Pinpoint the cell where the given text exists, returning its [X, Y] midpoint coordinate. 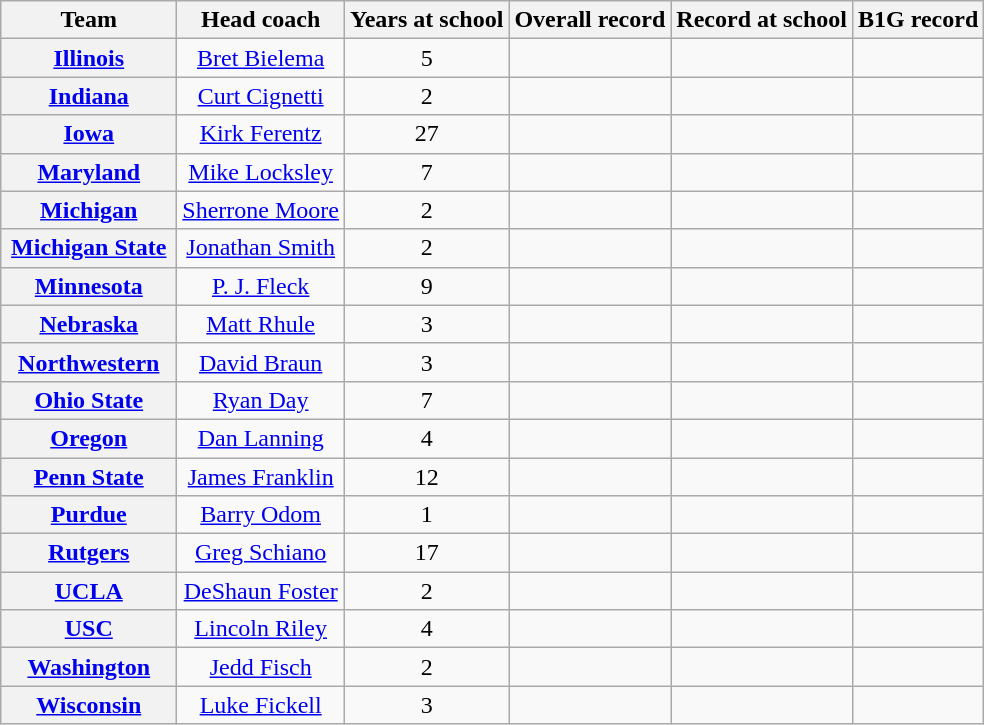
Team [89, 20]
David Braun [261, 362]
Purdue [89, 515]
Oregon [89, 438]
Indiana [89, 96]
Rutgers [89, 553]
Head coach [261, 20]
Luke Fickell [261, 705]
Ohio State [89, 400]
Dan Lanning [261, 438]
Michigan State [89, 248]
UCLA [89, 591]
Minnesota [89, 286]
Jonathan Smith [261, 248]
B1G record [918, 20]
Jedd Fisch [261, 667]
Penn State [89, 477]
Matt Rhule [261, 324]
DeShaun Foster [261, 591]
Wisconsin [89, 705]
Illinois [89, 58]
12 [427, 477]
Northwestern [89, 362]
5 [427, 58]
27 [427, 134]
Mike Locksley [261, 172]
USC [89, 629]
Iowa [89, 134]
Washington [89, 667]
Curt Cignetti [261, 96]
9 [427, 286]
Michigan [89, 210]
Years at school [427, 20]
Ryan Day [261, 400]
Barry Odom [261, 515]
Record at school [762, 20]
17 [427, 553]
Sherrone Moore [261, 210]
Greg Schiano [261, 553]
Bret Bielema [261, 58]
Maryland [89, 172]
P. J. Fleck [261, 286]
1 [427, 515]
Lincoln Riley [261, 629]
James Franklin [261, 477]
Nebraska [89, 324]
Overall record [590, 20]
Kirk Ferentz [261, 134]
